Extract the [X, Y] coordinate from the center of the cell holding the provided text.  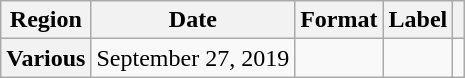
Label [418, 20]
Region [46, 20]
Various [46, 58]
September 27, 2019 [193, 58]
Format [339, 20]
Date [193, 20]
